Return (x, y) of the center of cell containing provided text 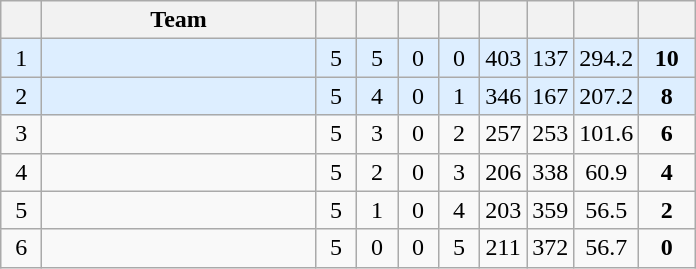
137 (550, 58)
60.9 (606, 172)
346 (504, 96)
206 (504, 172)
294.2 (606, 58)
372 (550, 248)
10 (667, 58)
257 (504, 134)
56.5 (606, 210)
403 (504, 58)
203 (504, 210)
56.7 (606, 248)
8 (667, 96)
253 (550, 134)
338 (550, 172)
211 (504, 248)
167 (550, 96)
101.6 (606, 134)
207.2 (606, 96)
Team (179, 20)
359 (550, 210)
